Capture the cell that displays the provided text and extract its [X, Y] central coordinate. 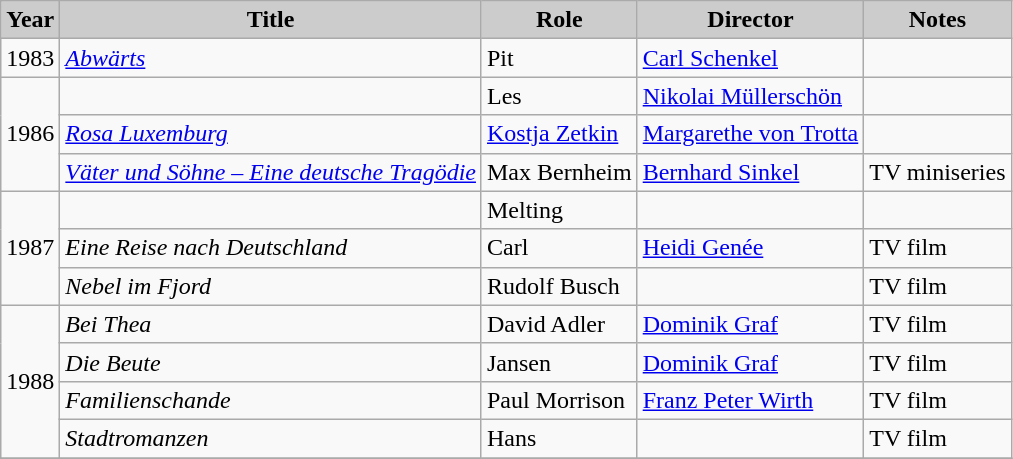
Melting [559, 210]
1987 [30, 248]
Max Bernheim [559, 172]
Director [750, 20]
Franz Peter Wirth [750, 400]
1986 [30, 134]
Margarethe von Trotta [750, 134]
Abwärts [271, 58]
Hans [559, 438]
David Adler [559, 324]
1983 [30, 58]
Kostja Zetkin [559, 134]
Rudolf Busch [559, 286]
Bei Thea [271, 324]
Stadtromanzen [271, 438]
Role [559, 20]
Paul Morrison [559, 400]
Heidi Genée [750, 248]
Jansen [559, 362]
Väter und Söhne – Eine deutsche Tragödie [271, 172]
TV miniseries [938, 172]
Carl Schenkel [750, 58]
Notes [938, 20]
Die Beute [271, 362]
Carl [559, 248]
Les [559, 96]
Rosa Luxemburg [271, 134]
1988 [30, 381]
Title [271, 20]
Familienschande [271, 400]
Pit [559, 58]
Year [30, 20]
Bernhard Sinkel [750, 172]
Nebel im Fjord [271, 286]
Eine Reise nach Deutschland [271, 248]
Nikolai Müllerschön [750, 96]
